Capture the cell that displays the provided text and extract its (x, y) central coordinate. 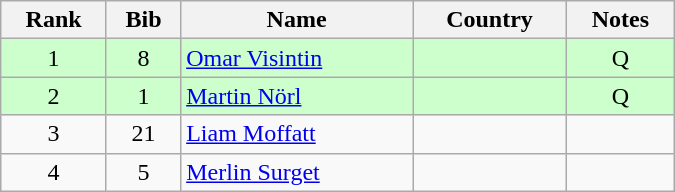
4 (54, 172)
Bib (143, 20)
Name (297, 20)
Liam Moffatt (297, 134)
3 (54, 134)
2 (54, 96)
Rank (54, 20)
Merlin Surget (297, 172)
Martin Nörl (297, 96)
Country (489, 20)
Omar Visintin (297, 58)
5 (143, 172)
21 (143, 134)
Notes (620, 20)
8 (143, 58)
